Identify which cell holds the provided text, then report its [X, Y] central coordinate. 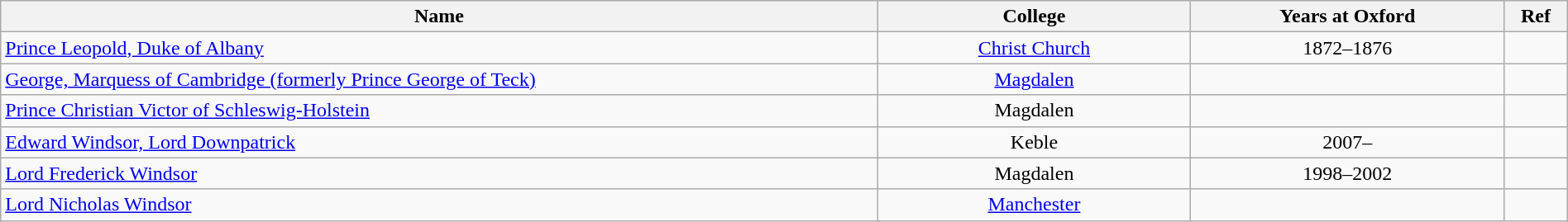
Lord Frederick Windsor [439, 173]
Lord Nicholas Windsor [439, 205]
College [1034, 17]
2007– [1348, 142]
Name [439, 17]
Christ Church [1034, 48]
George, Marquess of Cambridge (formerly Prince George of Teck) [439, 79]
1872–1876 [1348, 48]
Manchester [1034, 205]
1998–2002 [1348, 173]
Years at Oxford [1348, 17]
Keble [1034, 142]
Edward Windsor, Lord Downpatrick [439, 142]
Prince Leopold, Duke of Albany [439, 48]
Ref [1536, 17]
Prince Christian Victor of Schleswig-Holstein [439, 111]
